Find where the given text appears and provide that cell's center as [X, Y] coordinate. 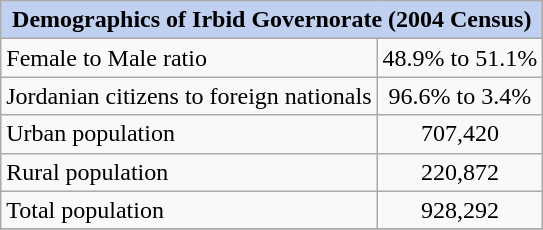
Rural population [189, 172]
Urban population [189, 134]
707,420 [460, 134]
Demographics of Irbid Governorate (2004 Census) [272, 20]
48.9% to 51.1% [460, 58]
Female to Male ratio [189, 58]
Total population [189, 210]
Jordanian citizens to foreign nationals [189, 96]
928,292 [460, 210]
96.6% to 3.4% [460, 96]
220,872 [460, 172]
